Pinpoint the cell where the given text exists, returning its [x, y] midpoint coordinate. 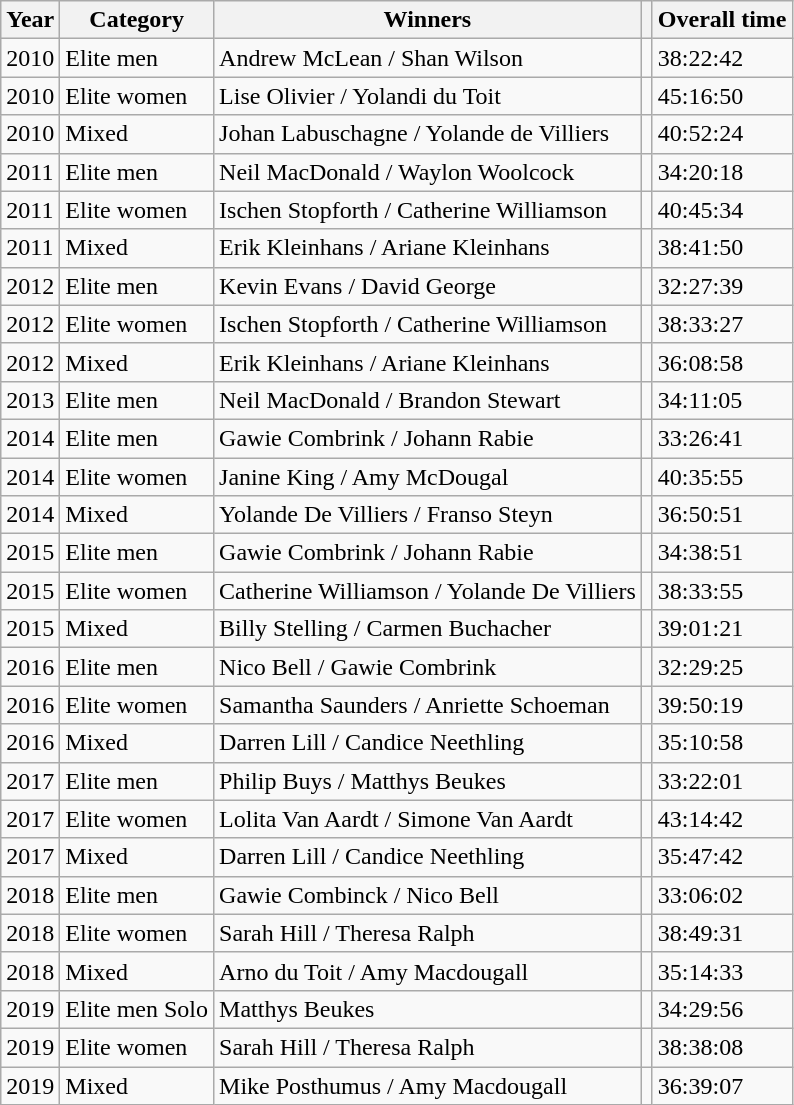
40:45:34 [722, 210]
Neil MacDonald / Brandon Stewart [428, 400]
Year [30, 20]
Samantha Saunders / Anriette Schoeman [428, 705]
Arno du Toit / Amy Macdougall [428, 971]
39:50:19 [722, 705]
36:08:58 [722, 362]
38:49:31 [722, 933]
Overall time [722, 20]
Andrew McLean / Shan Wilson [428, 58]
Billy Stelling / Carmen Buchacher [428, 629]
33:06:02 [722, 895]
Mike Posthumus / Amy Macdougall [428, 1085]
40:52:24 [722, 134]
Yolande De Villiers / Franso Steyn [428, 515]
34:38:51 [722, 553]
36:39:07 [722, 1085]
32:29:25 [722, 667]
2013 [30, 400]
43:14:42 [722, 819]
38:33:55 [722, 591]
39:01:21 [722, 629]
45:16:50 [722, 96]
33:22:01 [722, 781]
Johan Labuschagne / Yolande de Villiers [428, 134]
Philip Buys / Matthys Beukes [428, 781]
33:26:41 [722, 438]
Category [137, 20]
Lise Olivier / Yolandi du Toit [428, 96]
35:14:33 [722, 971]
40:35:55 [722, 477]
34:11:05 [722, 400]
36:50:51 [722, 515]
38:22:42 [722, 58]
32:27:39 [722, 286]
34:29:56 [722, 1009]
38:33:27 [722, 324]
35:10:58 [722, 743]
Elite men Solo [137, 1009]
Lolita Van Aardt / Simone Van Aardt [428, 819]
38:41:50 [722, 248]
35:47:42 [722, 857]
Nico Bell / Gawie Combrink [428, 667]
Winners [428, 20]
Matthys Beukes [428, 1009]
Janine King / Amy McDougal [428, 477]
Neil MacDonald / Waylon Woolcock [428, 172]
Catherine Williamson / Yolande De Villiers [428, 591]
38:38:08 [722, 1047]
Gawie Combinck / Nico Bell [428, 895]
Kevin Evans / David George [428, 286]
34:20:18 [722, 172]
